Provide the [X, Y] coordinate of the cell's center where the given text is located.  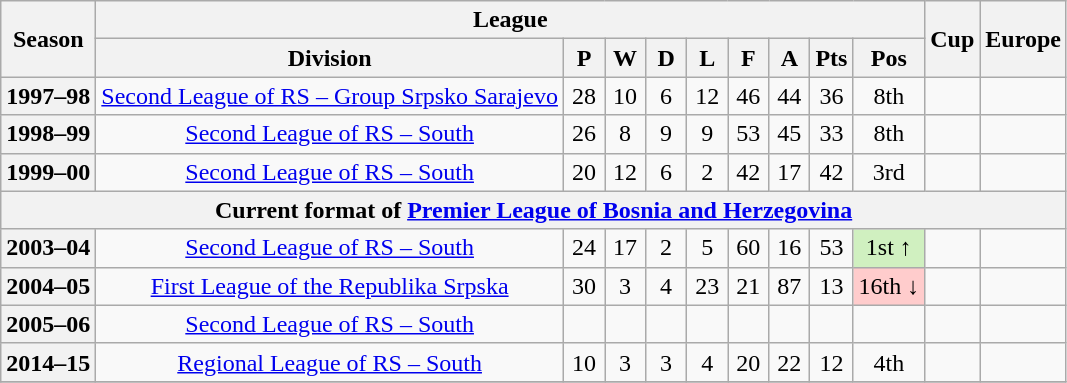
60 [748, 248]
P [584, 58]
5 [708, 248]
44 [790, 96]
23 [708, 286]
Cup [952, 39]
2005–06 [48, 324]
F [748, 58]
1999–00 [48, 172]
36 [832, 96]
Pts [832, 58]
L [708, 58]
W [626, 58]
Division [330, 58]
22 [790, 362]
Regional League of RS – South [330, 362]
21 [748, 286]
26 [584, 134]
Current format of Premier League of Bosnia and Herzegovina [534, 210]
33 [832, 134]
13 [832, 286]
2014–15 [48, 362]
8 [626, 134]
Europe [1024, 39]
16th ↓ [889, 286]
4th [889, 362]
1997–98 [48, 96]
League [510, 20]
2003–04 [48, 248]
Second League of RS – Group Srpsko Sarajevo [330, 96]
First League of the Republika Srpska [330, 286]
Season [48, 39]
1st ↑ [889, 248]
45 [790, 134]
28 [584, 96]
A [790, 58]
30 [584, 286]
46 [748, 96]
1998–99 [48, 134]
16 [790, 248]
2004–05 [48, 286]
87 [790, 286]
3rd [889, 172]
24 [584, 248]
D [666, 58]
Pos [889, 58]
